Extract the [x, y] coordinate from the center of the cell holding the provided text.  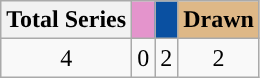
Total Series [66, 20]
0 [144, 58]
4 [66, 58]
Drawn [219, 20]
